From the cell containing the given text, extract its center point as (X, Y) coordinate. 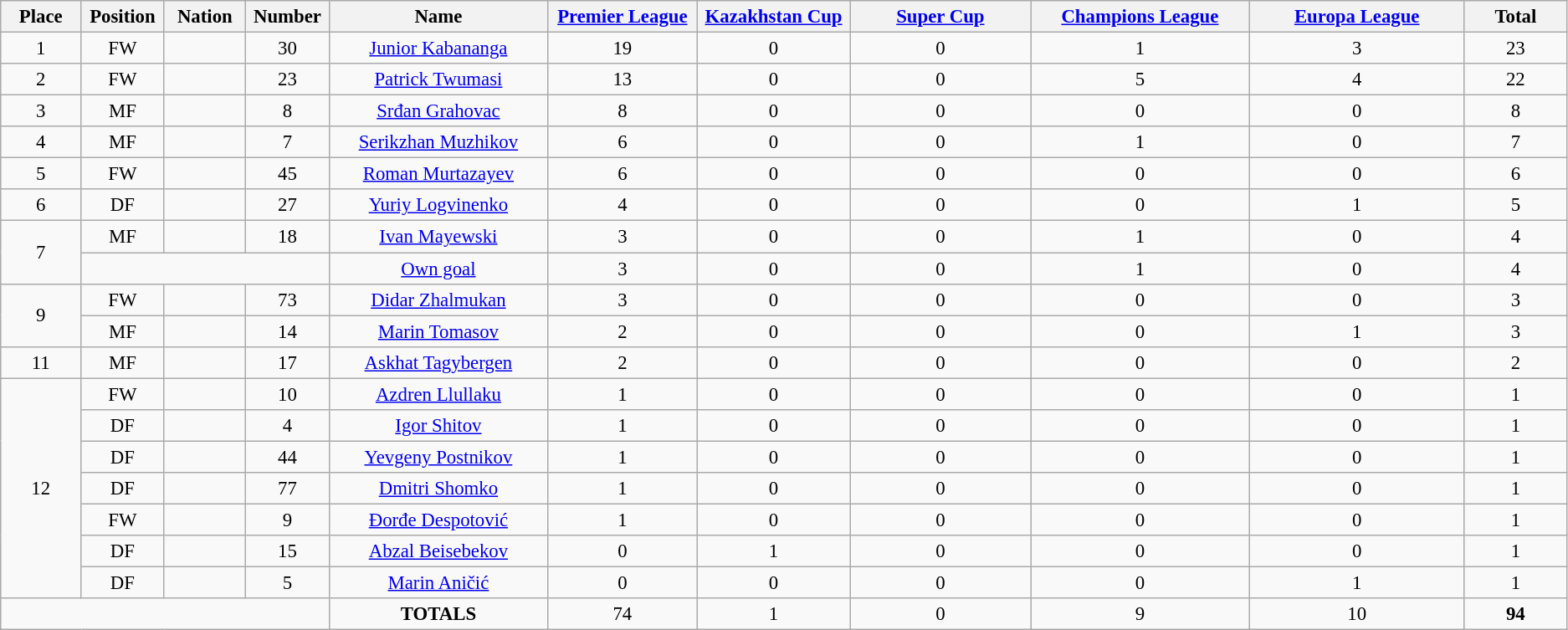
Place (41, 17)
18 (288, 237)
Total (1515, 17)
Ivan Mayewski (438, 237)
14 (288, 331)
44 (288, 457)
17 (288, 362)
Name (438, 17)
73 (288, 300)
Marin Tomasov (438, 331)
Own goal (438, 269)
Didar Zhalmukan (438, 300)
Junior Kabananga (438, 49)
13 (623, 79)
30 (288, 49)
Yevgeny Postnikov (438, 457)
Marin Aničić (438, 583)
15 (288, 551)
Abzal Beisebekov (438, 551)
Yuriy Logvinenko (438, 205)
74 (623, 614)
Number (288, 17)
Super Cup (940, 17)
Position (122, 17)
Srđan Grahovac (438, 111)
Đorđe Despotović (438, 520)
Askhat Tagybergen (438, 362)
19 (623, 49)
Igor Shitov (438, 426)
Nation (205, 17)
94 (1515, 614)
TOTALS (438, 614)
45 (288, 174)
27 (288, 205)
Serikzhan Muzhikov (438, 142)
Azdren Llullaku (438, 394)
77 (288, 489)
Kazakhstan Cup (773, 17)
Premier League (623, 17)
Champions League (1140, 17)
12 (41, 489)
Roman Murtazayev (438, 174)
Patrick Twumasi (438, 79)
11 (41, 362)
22 (1515, 79)
Europa League (1357, 17)
Dmitri Shomko (438, 489)
